Detect which cell encompasses the target text, then output its [x, y] center coordinate. 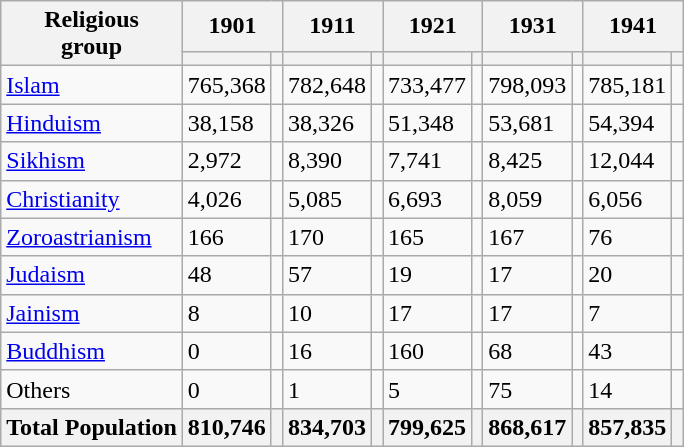
170 [326, 237]
12,044 [628, 161]
Sikhism [92, 161]
165 [428, 237]
2,972 [226, 161]
Islam [92, 85]
48 [226, 275]
765,368 [226, 85]
733,477 [428, 85]
1 [326, 389]
166 [226, 237]
8 [226, 313]
Buddhism [92, 351]
868,617 [528, 427]
Christianity [92, 199]
798,093 [528, 85]
16 [326, 351]
799,625 [428, 427]
75 [528, 389]
Jainism [92, 313]
1941 [633, 26]
Judaism [92, 275]
782,648 [326, 85]
1901 [232, 26]
7 [628, 313]
5,085 [326, 199]
43 [628, 351]
38,158 [226, 123]
54,394 [628, 123]
Religiousgroup [92, 34]
785,181 [628, 85]
7,741 [428, 161]
167 [528, 237]
38,326 [326, 123]
1921 [433, 26]
Others [92, 389]
1931 [533, 26]
834,703 [326, 427]
20 [628, 275]
160 [428, 351]
810,746 [226, 427]
14 [628, 389]
19 [428, 275]
53,681 [528, 123]
10 [326, 313]
8,059 [528, 199]
857,835 [628, 427]
8,425 [528, 161]
8,390 [326, 161]
1911 [332, 26]
51,348 [428, 123]
57 [326, 275]
Total Population [92, 427]
4,026 [226, 199]
76 [628, 237]
6,056 [628, 199]
Zoroastrianism [92, 237]
5 [428, 389]
68 [528, 351]
6,693 [428, 199]
Hinduism [92, 123]
